Capture the cell that displays the provided text and extract its (X, Y) central coordinate. 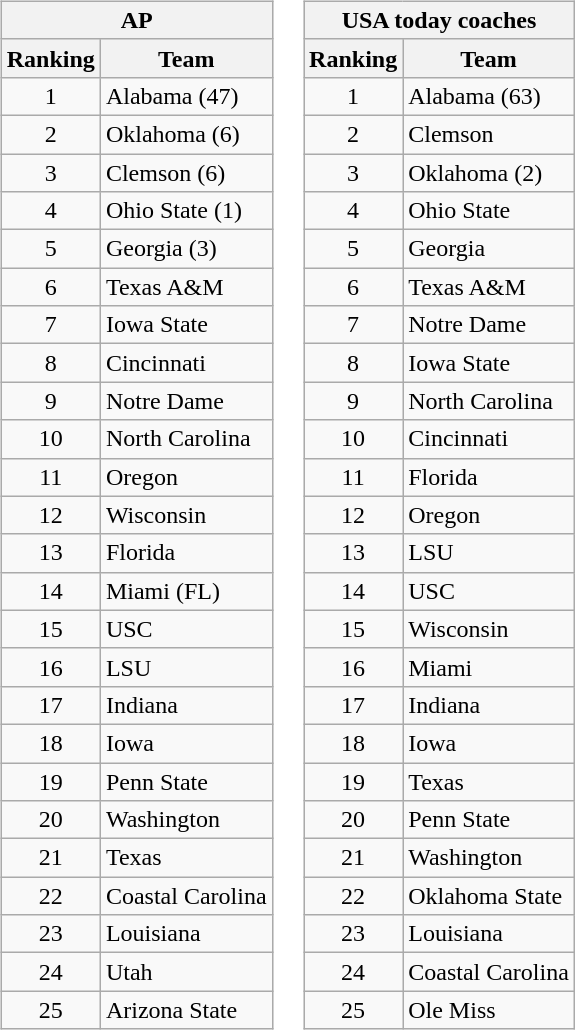
Clemson (489, 134)
Clemson (6) (186, 173)
Alabama (47) (186, 96)
AP (136, 20)
Ole Miss (489, 1010)
Alabama (63) (489, 96)
Miami (FL) (186, 591)
Georgia (3) (186, 249)
Georgia (489, 249)
Oklahoma State (489, 896)
Miami (489, 667)
Arizona State (186, 1010)
USA today coaches (440, 20)
Ohio State (489, 211)
Utah (186, 972)
Oklahoma (6) (186, 134)
Oklahoma (2) (489, 173)
Ohio State (1) (186, 211)
